For the text-containing cell, return its midpoint in [X, Y] coordinate format. 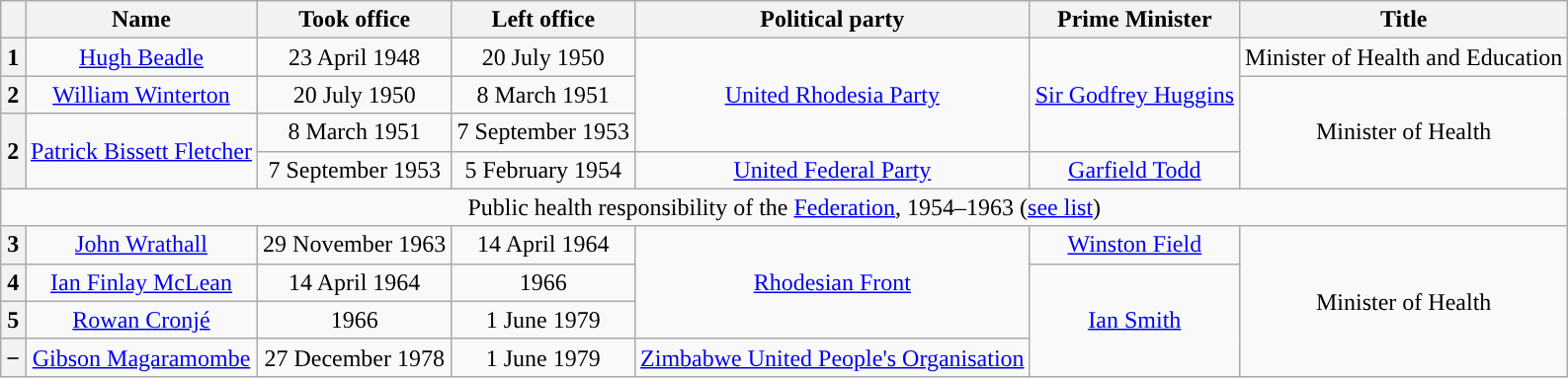
Rhodesian Front [833, 282]
− [14, 357]
Gibson Magaramombe [142, 357]
Sir Godfrey Huggins [1134, 95]
Took office [355, 20]
Prime Minister [1134, 20]
Name [142, 20]
Patrick Bissett Fletcher [142, 151]
Zimbabwe United People's Organisation [833, 357]
3 [14, 245]
Rowan Cronjé [142, 320]
4 [14, 282]
John Wrathall [142, 245]
5 February 1954 [543, 170]
Hugh Beadle [142, 57]
Title [1404, 20]
27 December 1978 [355, 357]
Minister of Health and Education [1404, 57]
Ian Finlay McLean [142, 282]
Ian Smith [1134, 320]
Political party [833, 20]
Public health responsibility of the Federation, 1954–1963 (see list) [784, 207]
29 November 1963 [355, 245]
1 [14, 57]
Left office [543, 20]
United Federal Party [833, 170]
5 [14, 320]
William Winterton [142, 95]
United Rhodesia Party [833, 95]
Garfield Todd [1134, 170]
23 April 1948 [355, 57]
Winston Field [1134, 245]
